For the text-containing cell, return its midpoint in (X, Y) coordinate format. 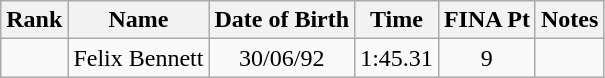
Date of Birth (282, 20)
Name (138, 20)
FINA Pt (486, 20)
30/06/92 (282, 58)
9 (486, 58)
Rank (34, 20)
Notes (569, 20)
Time (397, 20)
Felix Bennett (138, 58)
1:45.31 (397, 58)
